Return the (x, y) coordinate for the center point of the cell that contains the specified text.  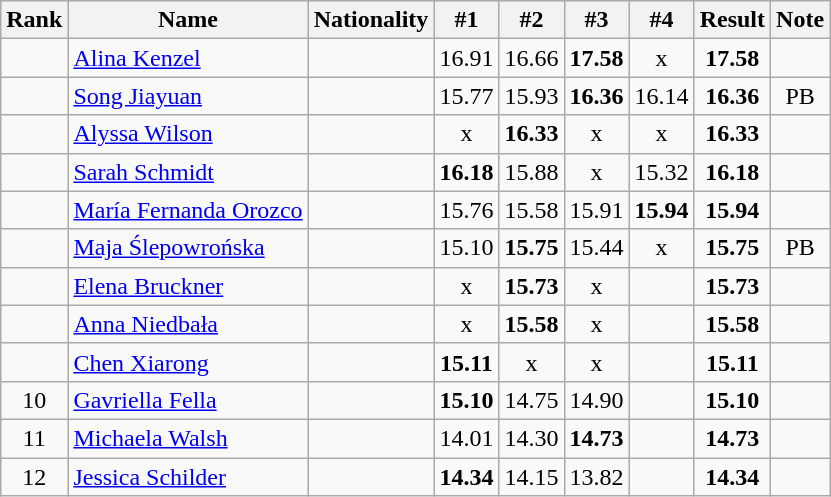
16.91 (466, 58)
Elena Bruckner (188, 286)
13.82 (596, 477)
16.66 (532, 58)
16.14 (662, 96)
Michaela Walsh (188, 438)
Anna Niedbała (188, 324)
Jessica Schilder (188, 477)
10 (34, 400)
Rank (34, 20)
#4 (662, 20)
Nationality (371, 20)
Note (800, 20)
14.01 (466, 438)
15.88 (532, 172)
Sarah Schmidt (188, 172)
14.90 (596, 400)
Gavriella Fella (188, 400)
Maja Ślepowrońska (188, 248)
14.75 (532, 400)
15.44 (596, 248)
Alina Kenzel (188, 58)
15.77 (466, 96)
María Fernanda Orozco (188, 210)
Alyssa Wilson (188, 134)
#2 (532, 20)
#1 (466, 20)
15.91 (596, 210)
Chen Xiarong (188, 362)
14.30 (532, 438)
15.32 (662, 172)
15.93 (532, 96)
Name (188, 20)
Song Jiayuan (188, 96)
11 (34, 438)
12 (34, 477)
#3 (596, 20)
15.76 (466, 210)
14.15 (532, 477)
Result (732, 20)
